For the text-containing cell, return its midpoint in (x, y) coordinate format. 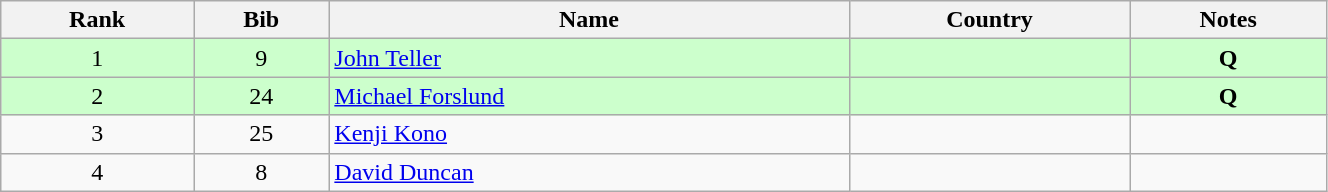
Kenji Kono (589, 134)
Notes (1228, 20)
Country (990, 20)
24 (262, 96)
3 (98, 134)
9 (262, 58)
2 (98, 96)
4 (98, 172)
Name (589, 20)
Bib (262, 20)
David Duncan (589, 172)
Michael Forslund (589, 96)
1 (98, 58)
8 (262, 172)
John Teller (589, 58)
Rank (98, 20)
25 (262, 134)
